Extract the (x, y) coordinate from the center of the cell holding the provided text.  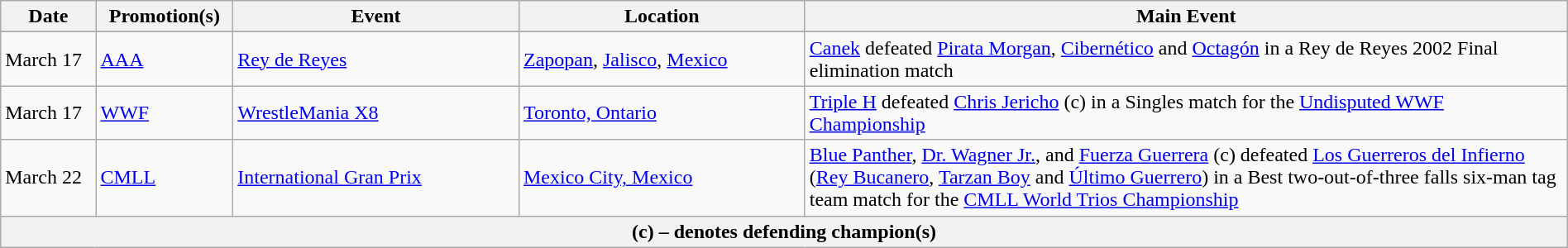
Main Event (1186, 17)
WWF (165, 112)
WrestleMania X8 (376, 112)
Event (376, 17)
Rey de Reyes (376, 60)
(c) – denotes defending champion(s) (784, 231)
Mexico City, Mexico (662, 178)
Canek defeated Pirata Morgan, Cibernético and Octagón in a Rey de Reyes 2002 Final elimination match (1186, 60)
Triple H defeated Chris Jericho (c) in a Singles match for the Undisputed WWF Championship (1186, 112)
Toronto, Ontario (662, 112)
Promotion(s) (165, 17)
Zapopan, Jalisco, Mexico (662, 60)
Location (662, 17)
Date (48, 17)
AAA (165, 60)
March 22 (48, 178)
CMLL (165, 178)
International Gran Prix (376, 178)
